Extract the [x, y] coordinate from the center of the cell holding the provided text.  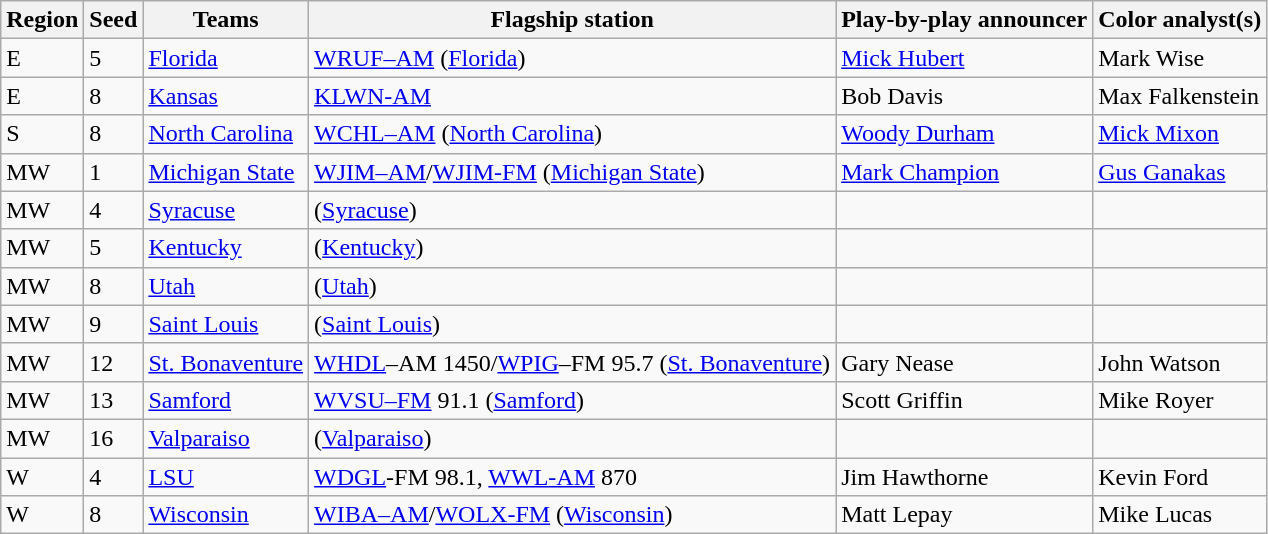
Utah [226, 286]
Scott Griffin [964, 400]
Syracuse [226, 210]
Mark Wise [1180, 58]
12 [114, 362]
WCHL–AM (North Carolina) [572, 134]
Max Falkenstein [1180, 96]
Kansas [226, 96]
Mick Mixon [1180, 134]
Mike Royer [1180, 400]
North Carolina [226, 134]
WIBA–AM/WOLX-FM (Wisconsin) [572, 515]
Valparaiso [226, 438]
(Kentucky) [572, 248]
Michigan State [226, 172]
Kevin Ford [1180, 477]
Woody Durham [964, 134]
Bob Davis [964, 96]
(Syracuse) [572, 210]
Saint Louis [226, 324]
Flagship station [572, 20]
Mike Lucas [1180, 515]
WDGL-FM 98.1, WWL-AM 870 [572, 477]
(Utah) [572, 286]
Region [42, 20]
WHDL–AM 1450/WPIG–FM 95.7 (St. Bonaventure) [572, 362]
(Saint Louis) [572, 324]
Jim Hawthorne [964, 477]
WVSU–FM 91.1 (Samford) [572, 400]
Wisconsin [226, 515]
(Valparaiso) [572, 438]
Play-by-play announcer [964, 20]
Teams [226, 20]
16 [114, 438]
13 [114, 400]
Mick Hubert [964, 58]
Gus Ganakas [1180, 172]
Samford [226, 400]
WJIM–AM/WJIM-FM (Michigan State) [572, 172]
Seed [114, 20]
S [42, 134]
Matt Lepay [964, 515]
KLWN-AM [572, 96]
1 [114, 172]
Mark Champion [964, 172]
Color analyst(s) [1180, 20]
Florida [226, 58]
Kentucky [226, 248]
John Watson [1180, 362]
Gary Nease [964, 362]
9 [114, 324]
St. Bonaventure [226, 362]
LSU [226, 477]
WRUF–AM (Florida) [572, 58]
